Pinpoint the cell where the given text exists, returning its [X, Y] midpoint coordinate. 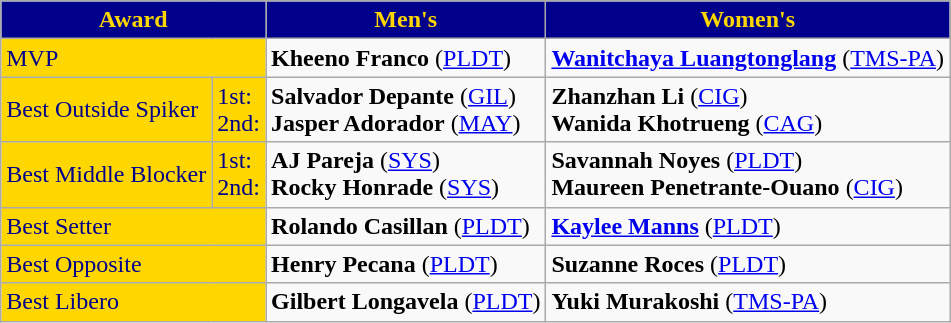
Women's [748, 20]
Savannah Noyes (PLDT) Maureen Penetrante-Ouano (CIG) [748, 174]
Salvador Depante (GIL) Jasper Adorador (MAY) [406, 110]
Suzanne Roces (PLDT) [748, 264]
Kheeno Franco (PLDT) [406, 58]
Wanitchaya Luangtonglang (TMS-PA) [748, 58]
Best Middle Blocker [106, 174]
Henry Pecana (PLDT) [406, 264]
Kaylee Manns (PLDT) [748, 226]
Award [134, 20]
MVP [134, 58]
Zhanzhan Li (CIG) Wanida Khotrueng (CAG) [748, 110]
Rolando Casillan (PLDT) [406, 226]
Gilbert Longavela (PLDT) [406, 302]
AJ Pareja (SYS) Rocky Honrade (SYS) [406, 174]
Men's [406, 20]
Best Outside Spiker [106, 110]
Best Opposite [134, 264]
Yuki Murakoshi (TMS-PA) [748, 302]
Best Libero [134, 302]
Best Setter [134, 226]
